Find where the given text appears and provide that cell's center as [x, y] coordinate. 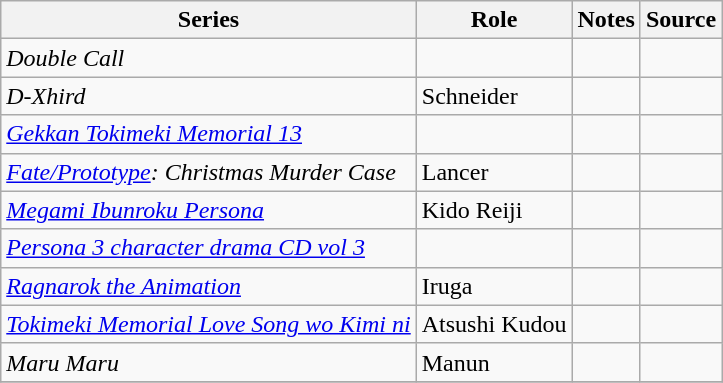
Notes [606, 20]
D-Xhird [209, 96]
Double Call [209, 58]
Ragnarok the Animation [209, 286]
Megami Ibunroku Persona [209, 210]
Lancer [494, 172]
Persona 3 character drama CD vol 3 [209, 248]
Fate/Prototype: Christmas Murder Case [209, 172]
Atsushi Kudou [494, 324]
Tokimeki Memorial Love Song wo Kimi ni [209, 324]
Source [680, 20]
Maru Maru [209, 362]
Gekkan Tokimeki Memorial 13 [209, 134]
Role [494, 20]
Kido Reiji [494, 210]
Iruga [494, 286]
Series [209, 20]
Manun [494, 362]
Schneider [494, 96]
